Identify which cell holds the provided text, then report its [X, Y] central coordinate. 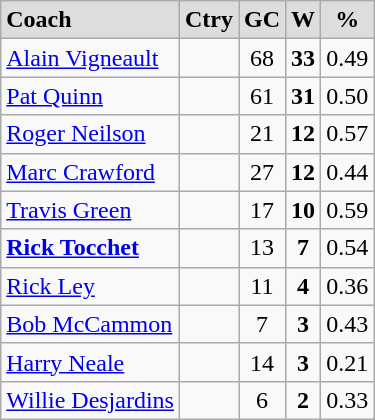
17 [262, 210]
0.43 [348, 324]
68 [262, 58]
Rick Tocchet [90, 248]
2 [304, 400]
GC [262, 20]
Travis Green [90, 210]
Rick Ley [90, 286]
Roger Neilson [90, 134]
W [304, 20]
0.33 [348, 400]
0.44 [348, 172]
61 [262, 96]
0.50 [348, 96]
Coach [90, 20]
6 [262, 400]
31 [304, 96]
14 [262, 362]
Harry Neale [90, 362]
4 [304, 286]
0.36 [348, 286]
11 [262, 286]
0.57 [348, 134]
Willie Desjardins [90, 400]
33 [304, 58]
0.49 [348, 58]
27 [262, 172]
Ctry [208, 20]
21 [262, 134]
% [348, 20]
Marc Crawford [90, 172]
0.21 [348, 362]
0.54 [348, 248]
10 [304, 210]
Alain Vigneault [90, 58]
Pat Quinn [90, 96]
13 [262, 248]
Bob McCammon [90, 324]
0.59 [348, 210]
